Search for the cell housing the specified text and yield its (x, y) center coordinate. 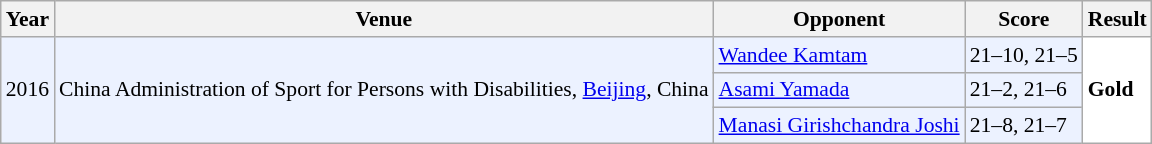
Result (1118, 19)
21–2, 21–6 (1024, 90)
Year (28, 19)
Gold (1118, 90)
Wandee Kamtam (840, 55)
2016 (28, 90)
21–10, 21–5 (1024, 55)
Score (1024, 19)
Asami Yamada (840, 90)
Opponent (840, 19)
Venue (384, 19)
21–8, 21–7 (1024, 126)
China Administration of Sport for Persons with Disabilities, Beijing, China (384, 90)
Manasi Girishchandra Joshi (840, 126)
